Capture the cell that displays the provided text and extract its [X, Y] central coordinate. 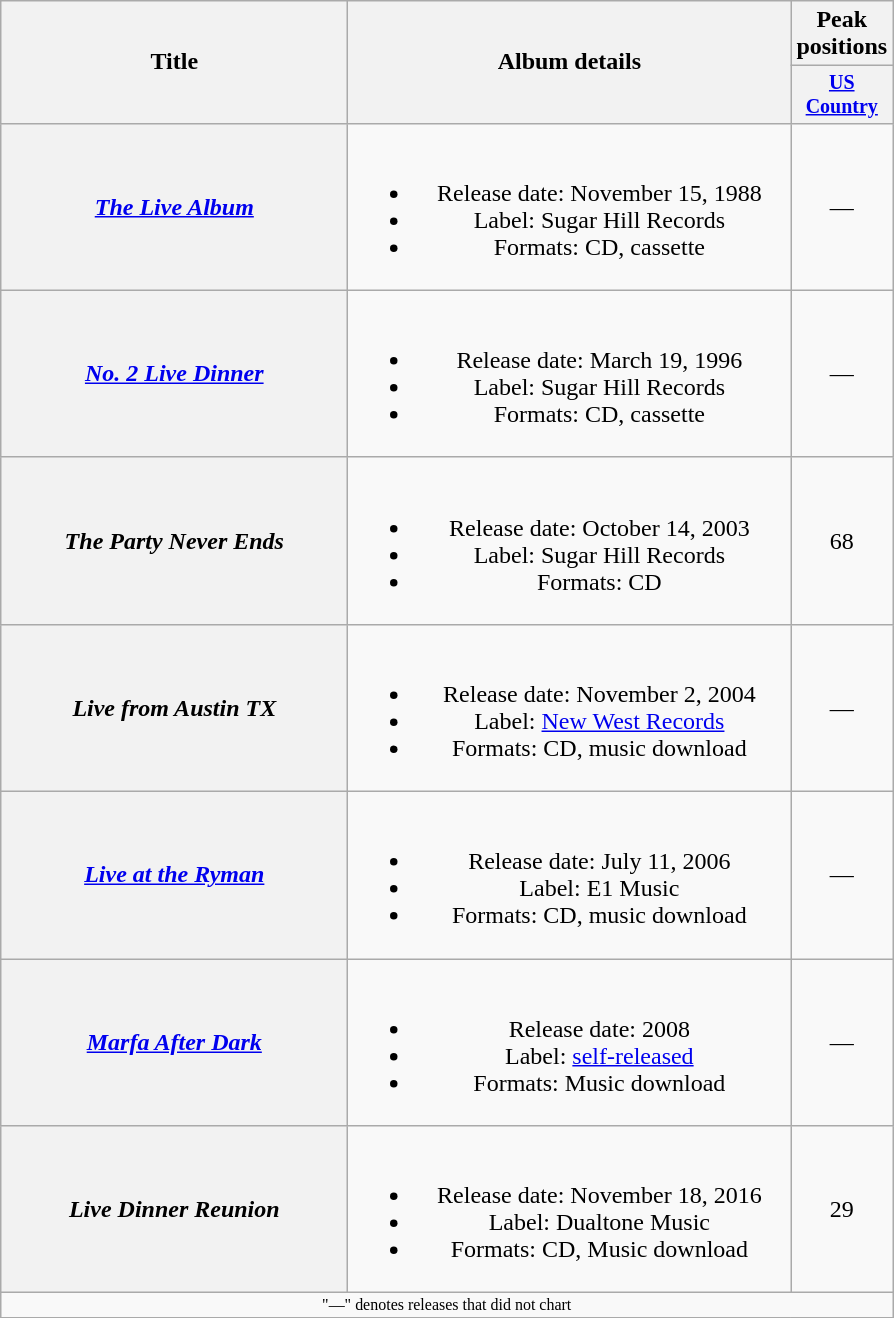
Release date: November 18, 2016Label: Dualtone MusicFormats: CD, Music download [570, 1210]
Live Dinner Reunion [174, 1210]
Live at the Ryman [174, 876]
Release date: 2008Label: self-releasedFormats: Music download [570, 1042]
29 [842, 1210]
68 [842, 540]
Release date: November 15, 1988Label: Sugar Hill RecordsFormats: CD, cassette [570, 206]
"—" denotes releases that did not chart [447, 1305]
US Country [842, 94]
Release date: October 14, 2003Label: Sugar Hill RecordsFormats: CD [570, 540]
Release date: March 19, 1996Label: Sugar Hill RecordsFormats: CD, cassette [570, 374]
Title [174, 62]
Album details [570, 62]
Marfa After Dark [174, 1042]
Release date: November 2, 2004Label: New West RecordsFormats: CD, music download [570, 708]
No. 2 Live Dinner [174, 374]
The Live Album [174, 206]
Peak positions [842, 34]
The Party Never Ends [174, 540]
Release date: July 11, 2006Label: E1 MusicFormats: CD, music download [570, 876]
Live from Austin TX [174, 708]
